Extract the [X, Y] coordinate from the center of the cell holding the provided text.  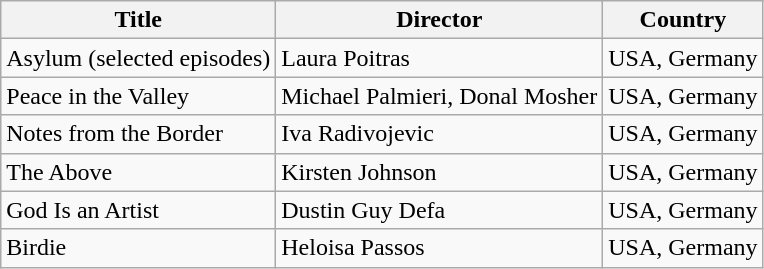
Director [440, 20]
Birdie [138, 248]
God Is an Artist [138, 210]
The Above [138, 172]
Kirsten Johnson [440, 172]
Title [138, 20]
Dustin Guy Defa [440, 210]
Peace in the Valley [138, 96]
Laura Poitras [440, 58]
Michael Palmieri, Donal Mosher [440, 96]
Iva Radivojevic [440, 134]
Asylum (selected episodes) [138, 58]
Heloisa Passos [440, 248]
Notes from the Border [138, 134]
Country [683, 20]
